Capture the cell that displays the provided text and extract its (x, y) central coordinate. 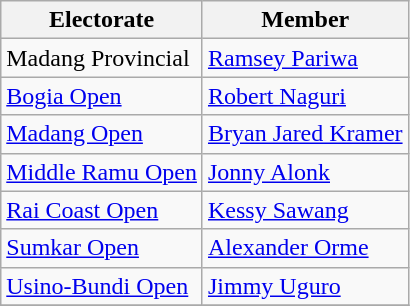
Sumkar Open (102, 248)
Robert Naguri (305, 96)
Madang Open (102, 134)
Usino-Bundi Open (102, 286)
Madang Provincial (102, 58)
Alexander Orme (305, 248)
Rai Coast Open (102, 210)
Jonny Alonk (305, 172)
Jimmy Uguro (305, 286)
Middle Ramu Open (102, 172)
Electorate (102, 20)
Member (305, 20)
Ramsey Pariwa (305, 58)
Bryan Jared Kramer (305, 134)
Bogia Open (102, 96)
Kessy Sawang (305, 210)
